Return [x, y] of the center of cell containing provided text 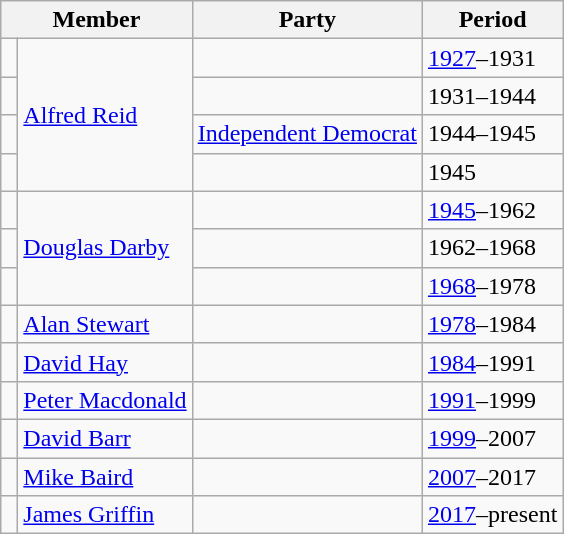
2007–2017 [492, 477]
Period [492, 20]
James Griffin [105, 515]
David Hay [105, 362]
1978–1984 [492, 324]
David Barr [105, 438]
Peter Macdonald [105, 400]
1927–1931 [492, 58]
2017–present [492, 515]
1991–1999 [492, 400]
Independent Democrat [307, 134]
1945–1962 [492, 210]
1945 [492, 172]
1962–1968 [492, 248]
1984–1991 [492, 362]
Member [96, 20]
1999–2007 [492, 438]
1944–1945 [492, 134]
Douglas Darby [105, 248]
Party [307, 20]
Alan Stewart [105, 324]
1931–1944 [492, 96]
Alfred Reid [105, 115]
Mike Baird [105, 477]
1968–1978 [492, 286]
